Search for the cell housing the specified text and yield its (x, y) center coordinate. 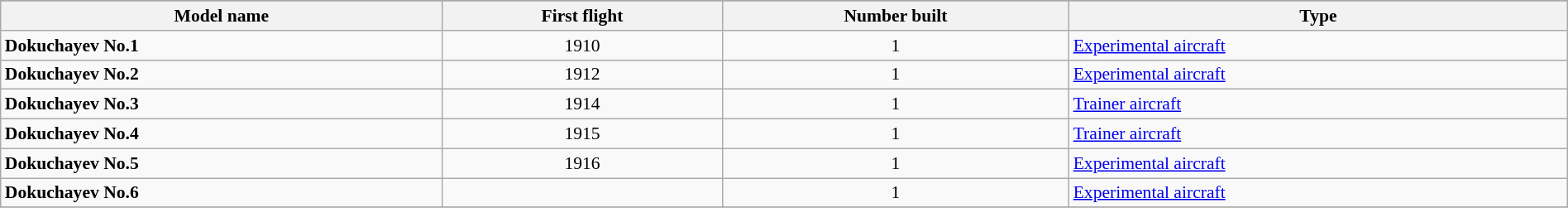
Dokuchayev No.2 (222, 75)
Dokuchayev No.1 (222, 46)
Dokuchayev No.4 (222, 134)
Dokuchayev No.5 (222, 163)
Dokuchayev No.3 (222, 104)
Type (1318, 16)
1914 (582, 104)
Model name (222, 16)
1910 (582, 46)
1915 (582, 134)
First flight (582, 16)
Dokuchayev No.6 (222, 193)
Number built (895, 16)
1912 (582, 75)
1916 (582, 163)
